Pinpoint the cell where the given text exists, returning its [x, y] midpoint coordinate. 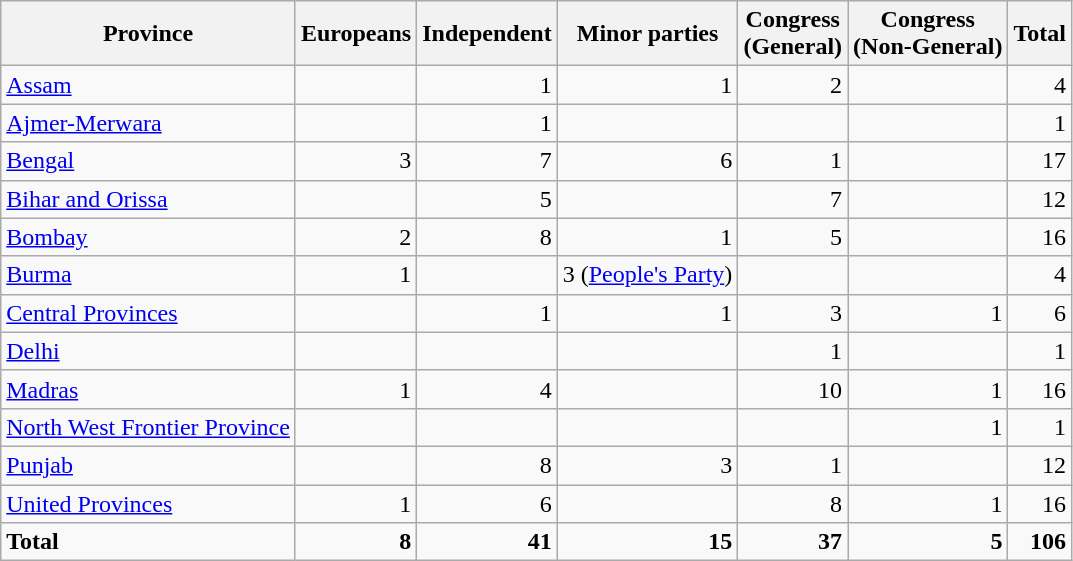
Burma [148, 275]
Madras [148, 389]
15 [648, 542]
North West Frontier Province [148, 427]
106 [1040, 542]
41 [487, 542]
Punjab [148, 465]
Congress (Non-General) [928, 34]
Bihar and Orissa [148, 199]
Bengal [148, 161]
Independent [487, 34]
United Provinces [148, 503]
Province [148, 34]
Congress (General) [793, 34]
Europeans [356, 34]
17 [1040, 161]
10 [793, 389]
Delhi [148, 351]
Minor parties [648, 34]
Central Provinces [148, 313]
Ajmer-Merwara [148, 123]
Bombay [148, 237]
37 [793, 542]
Assam [148, 85]
3 (People's Party) [648, 275]
